Return (X, Y) of the center of cell containing provided text 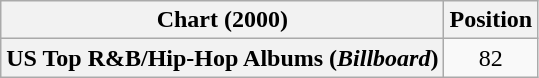
Chart (2000) (222, 20)
Position (491, 20)
US Top R&B/Hip-Hop Albums (Billboard) (222, 58)
82 (491, 58)
